From the cell containing the given text, extract its center point as (X, Y) coordinate. 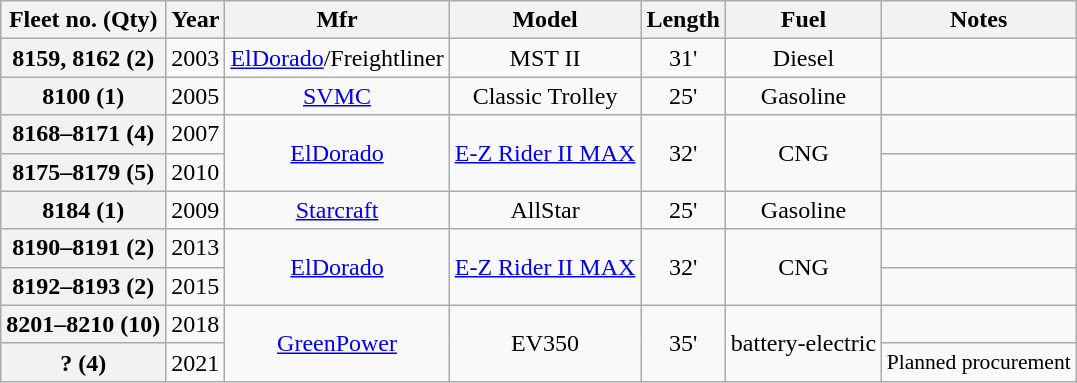
2015 (196, 286)
8100 (1) (84, 96)
2007 (196, 134)
2021 (196, 362)
Planned procurement (979, 362)
2005 (196, 96)
GreenPower (337, 343)
Length (683, 20)
Fuel (803, 20)
Mfr (337, 20)
8159, 8162 (2) (84, 58)
Year (196, 20)
? (4) (84, 362)
AllStar (545, 210)
Fleet no. (Qty) (84, 20)
8201–8210 (10) (84, 324)
SVMC (337, 96)
2003 (196, 58)
MST II (545, 58)
battery-electric (803, 343)
8190–8191 (2) (84, 248)
8168–8171 (4) (84, 134)
31' (683, 58)
8175–8179 (5) (84, 172)
Notes (979, 20)
ElDorado/Freightliner (337, 58)
2013 (196, 248)
EV350 (545, 343)
2018 (196, 324)
Diesel (803, 58)
35' (683, 343)
Classic Trolley (545, 96)
2010 (196, 172)
Starcraft (337, 210)
8184 (1) (84, 210)
Model (545, 20)
2009 (196, 210)
8192–8193 (2) (84, 286)
